Locate the cell with the specified text and output its (x, y) center coordinate. 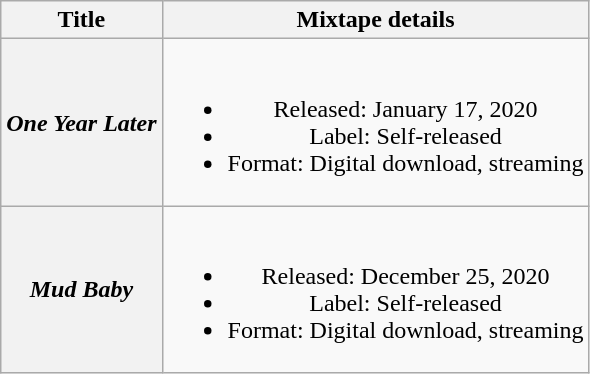
Released: December 25, 2020Label: Self-releasedFormat: Digital download, streaming (376, 290)
Title (82, 20)
Mud Baby (82, 290)
Mixtape details (376, 20)
One Year Later (82, 122)
Released: January 17, 2020Label: Self-releasedFormat: Digital download, streaming (376, 122)
